Output the (X, Y) coordinate of the center of the cell containing the given text.  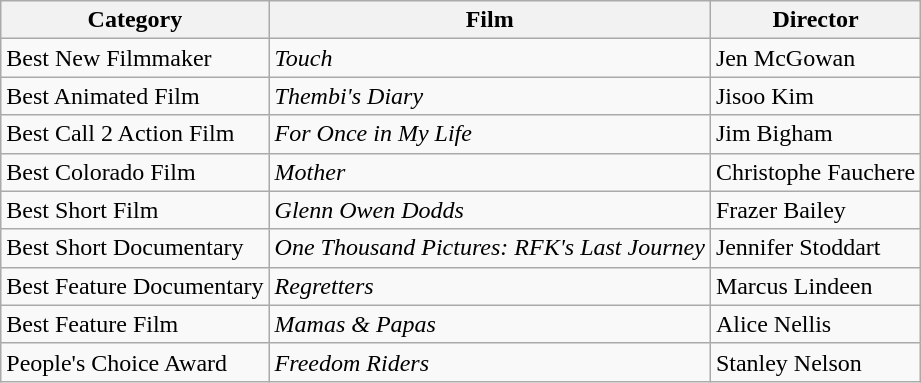
Stanley Nelson (815, 362)
Best Animated Film (135, 96)
Best Feature Documentary (135, 286)
Jim Bigham (815, 134)
Glenn Owen Dodds (490, 210)
Jennifer Stoddart (815, 248)
Best Colorado Film (135, 172)
Film (490, 20)
For Once in My Life (490, 134)
Jen McGowan (815, 58)
Category (135, 20)
Mamas & Papas (490, 324)
Best Short Documentary (135, 248)
People's Choice Award (135, 362)
Jisoo Kim (815, 96)
Thembi's Diary (490, 96)
Touch (490, 58)
Alice Nellis (815, 324)
Mother (490, 172)
Director (815, 20)
Christophe Fauchere (815, 172)
Regretters (490, 286)
Freedom Riders (490, 362)
Best Call 2 Action Film (135, 134)
Best Short Film (135, 210)
Marcus Lindeen (815, 286)
One Thousand Pictures: RFK's Last Journey (490, 248)
Frazer Bailey (815, 210)
Best Feature Film (135, 324)
Best New Filmmaker (135, 58)
